Extract the [x, y] coordinate from the center of the cell holding the provided text.  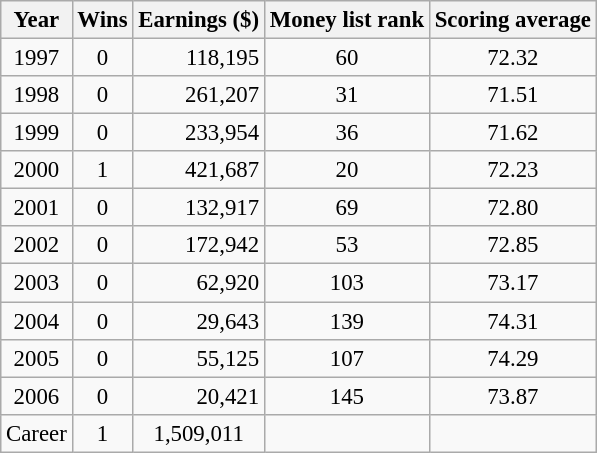
53 [346, 245]
Earnings ($) [198, 20]
20,421 [198, 396]
69 [346, 208]
36 [346, 133]
1997 [36, 58]
29,643 [198, 321]
145 [346, 396]
73.87 [512, 396]
60 [346, 58]
20 [346, 170]
74.29 [512, 358]
233,954 [198, 133]
Career [36, 433]
1,509,011 [198, 433]
139 [346, 321]
2000 [36, 170]
261,207 [198, 95]
73.17 [512, 283]
2004 [36, 321]
172,942 [198, 245]
1998 [36, 95]
62,920 [198, 283]
72.85 [512, 245]
Money list rank [346, 20]
72.23 [512, 170]
2006 [36, 396]
103 [346, 283]
71.62 [512, 133]
107 [346, 358]
72.32 [512, 58]
2002 [36, 245]
1999 [36, 133]
Wins [102, 20]
118,195 [198, 58]
55,125 [198, 358]
2001 [36, 208]
2003 [36, 283]
71.51 [512, 95]
132,917 [198, 208]
Scoring average [512, 20]
31 [346, 95]
Year [36, 20]
72.80 [512, 208]
421,687 [198, 170]
2005 [36, 358]
74.31 [512, 321]
